Capture the cell that displays the provided text and extract its (X, Y) central coordinate. 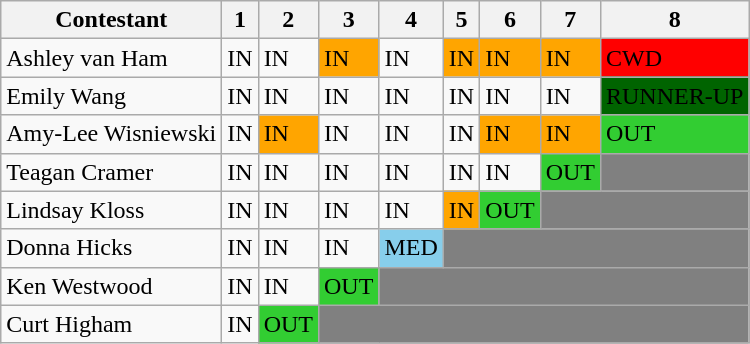
CWD (674, 58)
Teagan Cramer (112, 172)
Ashley van Ham (112, 58)
8 (674, 20)
6 (510, 20)
RUNNER-UP (674, 96)
Amy-Lee Wisniewski (112, 134)
7 (570, 20)
2 (288, 20)
Ken Westwood (112, 286)
Lindsay Kloss (112, 210)
MED (411, 248)
1 (240, 20)
Donna Hicks (112, 248)
4 (411, 20)
3 (348, 20)
Emily Wang (112, 96)
Curt Higham (112, 324)
Contestant (112, 20)
5 (461, 20)
